Return [X, Y] of the center of cell containing provided text 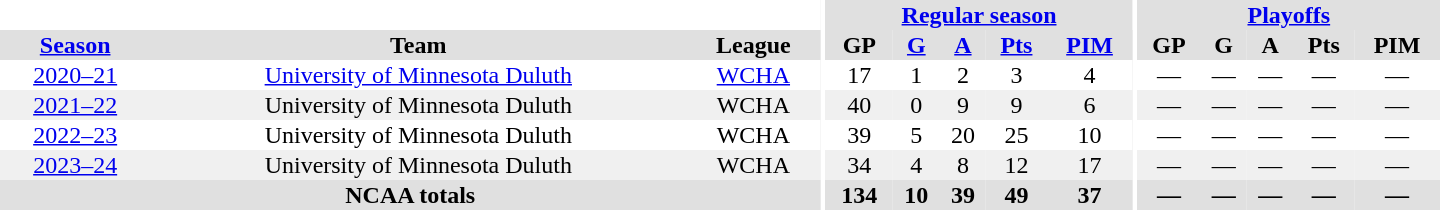
Team [418, 45]
34 [860, 165]
5 [916, 135]
2021–22 [75, 105]
134 [860, 195]
2022–23 [75, 135]
37 [1090, 195]
49 [1016, 195]
12 [1016, 165]
Playoffs [1289, 15]
Season [75, 45]
League [753, 45]
Regular season [980, 15]
0 [916, 105]
NCAA totals [410, 195]
2020–21 [75, 75]
40 [860, 105]
2 [964, 75]
25 [1016, 135]
20 [964, 135]
3 [1016, 75]
6 [1090, 105]
2023–24 [75, 165]
1 [916, 75]
8 [964, 165]
